Capture the cell that displays the provided text and extract its [X, Y] central coordinate. 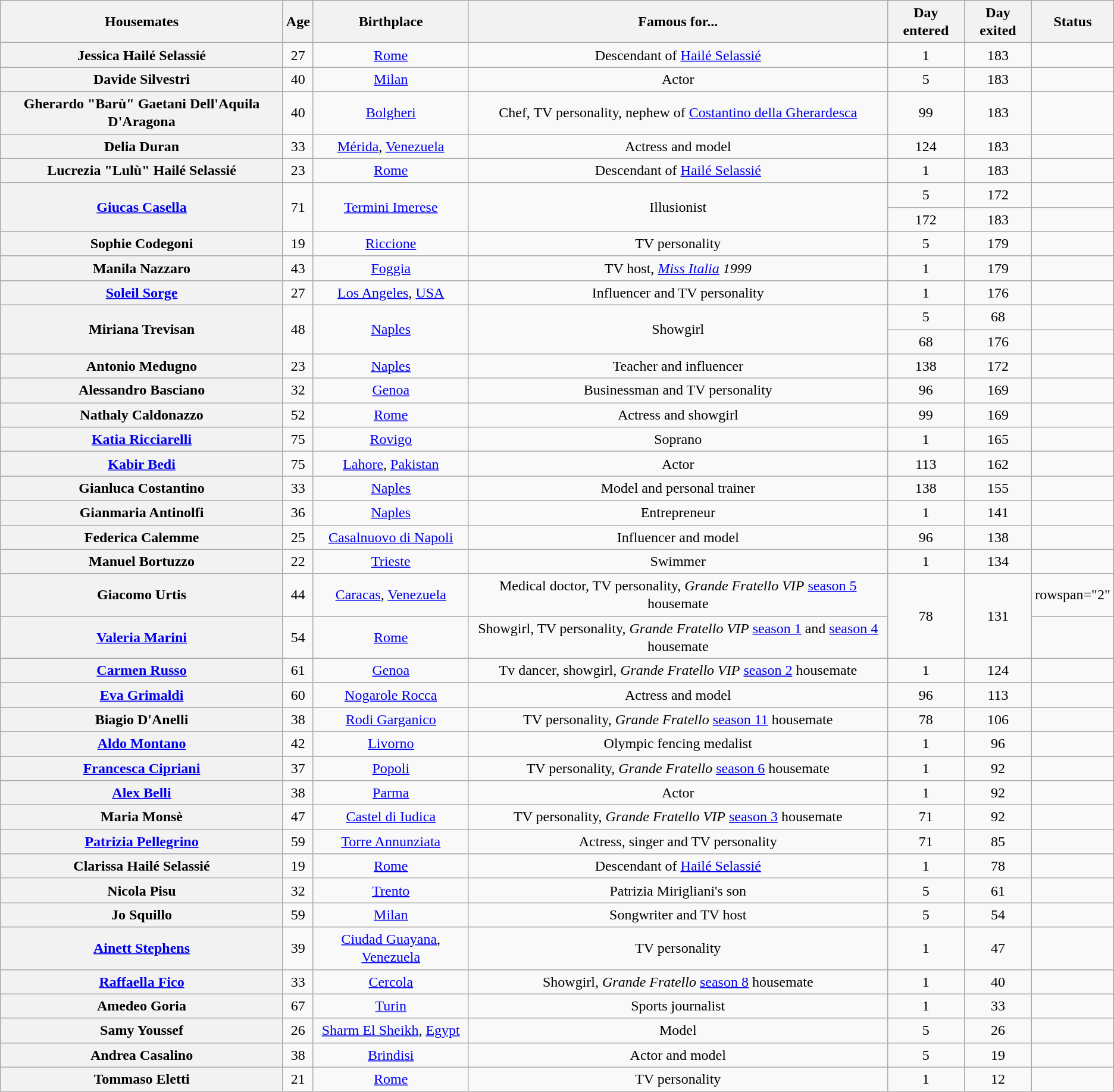
134 [997, 562]
Actress, singer and TV personality [678, 841]
Showgirl [678, 329]
Termini Imerese [390, 207]
Illusionist [678, 207]
Francesca Cipriani [142, 768]
Olympic fencing medalist [678, 744]
48 [298, 329]
Housemates [142, 21]
Amedeo Goria [142, 1006]
Delia Duran [142, 146]
22 [298, 562]
Sports journalist [678, 1006]
Los Angeles, USA [390, 293]
Medical doctor, TV personality, Grande Fratello VIP season 5 housemate [678, 595]
Giucas Casella [142, 207]
Nogarole Rocca [390, 695]
Gianluca Costantino [142, 488]
Aldo Montano [142, 744]
Actor and model [678, 1055]
Torre Annunziata [390, 841]
Trento [390, 890]
Turin [390, 1006]
67 [298, 1006]
Trieste [390, 562]
Tommaso Eletti [142, 1080]
Carmen Russo [142, 670]
TV personality, Grande Fratello season 6 housemate [678, 768]
Samy Youssef [142, 1031]
60 [298, 695]
141 [997, 513]
Rovigo [390, 439]
85 [997, 841]
Manila Nazzaro [142, 268]
Day entered [926, 21]
Nathaly Caldonazzo [142, 415]
Clarissa Hailé Selassié [142, 866]
TV personality, Grande Fratello season 11 housemate [678, 719]
Davide Silvestri [142, 80]
37 [298, 768]
Soprano [678, 439]
Chef, TV personality, nephew of Costantino della Gherardesca [678, 113]
Day exited [997, 21]
Alex Belli [142, 793]
TV host, Miss Italia 1999 [678, 268]
Riccione [390, 244]
131 [997, 616]
21 [298, 1080]
Swimmer [678, 562]
Birthplace [390, 21]
Status [1073, 21]
36 [298, 513]
Tv dancer, showgirl, Grande Fratello VIP season 2 housemate [678, 670]
Ciudad Guayana, Venezuela [390, 949]
Raffaella Fico [142, 982]
Gherardo "Barù" Gaetani Dell'Aquila D'Aragona [142, 113]
162 [997, 464]
Businessman and TV personality [678, 390]
106 [997, 719]
Influencer and TV personality [678, 293]
44 [298, 595]
Livorno [390, 744]
25 [298, 537]
Lucrezia "Lulù" Hailé Selassié [142, 170]
Age [298, 21]
Brindisi [390, 1055]
Parma [390, 793]
Influencer and model [678, 537]
Teacher and influencer [678, 367]
Nicola Pisu [142, 890]
Katia Ricciarelli [142, 439]
Model [678, 1031]
165 [997, 439]
Mérida, Venezuela [390, 146]
Miriana Trevisan [142, 329]
Giacomo Urtis [142, 595]
Patrizia Mirigliani's son [678, 890]
Bolgheri [390, 113]
Ainett Stephens [142, 949]
Federica Calemme [142, 537]
Rodi Garganico [390, 719]
Eva Grimaldi [142, 695]
Showgirl, TV personality, Grande Fratello VIP season 1 and season 4 housemate [678, 637]
Jo Squillo [142, 915]
Sophie Codegoni [142, 244]
Sharm El Sheikh, Egypt [390, 1031]
Caracas, Venezuela [390, 595]
Castel di Iudica [390, 818]
Model and personal trainer [678, 488]
Songwriter and TV host [678, 915]
Foggia [390, 268]
Gianmaria Antinolfi [142, 513]
155 [997, 488]
Andrea Casalino [142, 1055]
12 [997, 1080]
Maria Monsè [142, 818]
Showgirl, Grande Fratello season 8 housemate [678, 982]
42 [298, 744]
Antonio Medugno [142, 367]
Soleil Sorge [142, 293]
39 [298, 949]
TV personality, Grande Fratello VIP season 3 housemate [678, 818]
Lahore, Pakistan [390, 464]
Alessandro Basciano [142, 390]
Famous for... [678, 21]
Manuel Bortuzzo [142, 562]
Kabir Bedi [142, 464]
Patrizia Pellegrino [142, 841]
Popoli [390, 768]
43 [298, 268]
Jessica Hailé Selassié [142, 55]
Casalnuovo di Napoli [390, 537]
Valeria Marini [142, 637]
Actress and showgirl [678, 415]
Entrepreneur [678, 513]
Biagio D'Anelli [142, 719]
Cercola [390, 982]
rowspan="2" [1073, 595]
52 [298, 415]
